Locate the cell with the specified text and output its [X, Y] center coordinate. 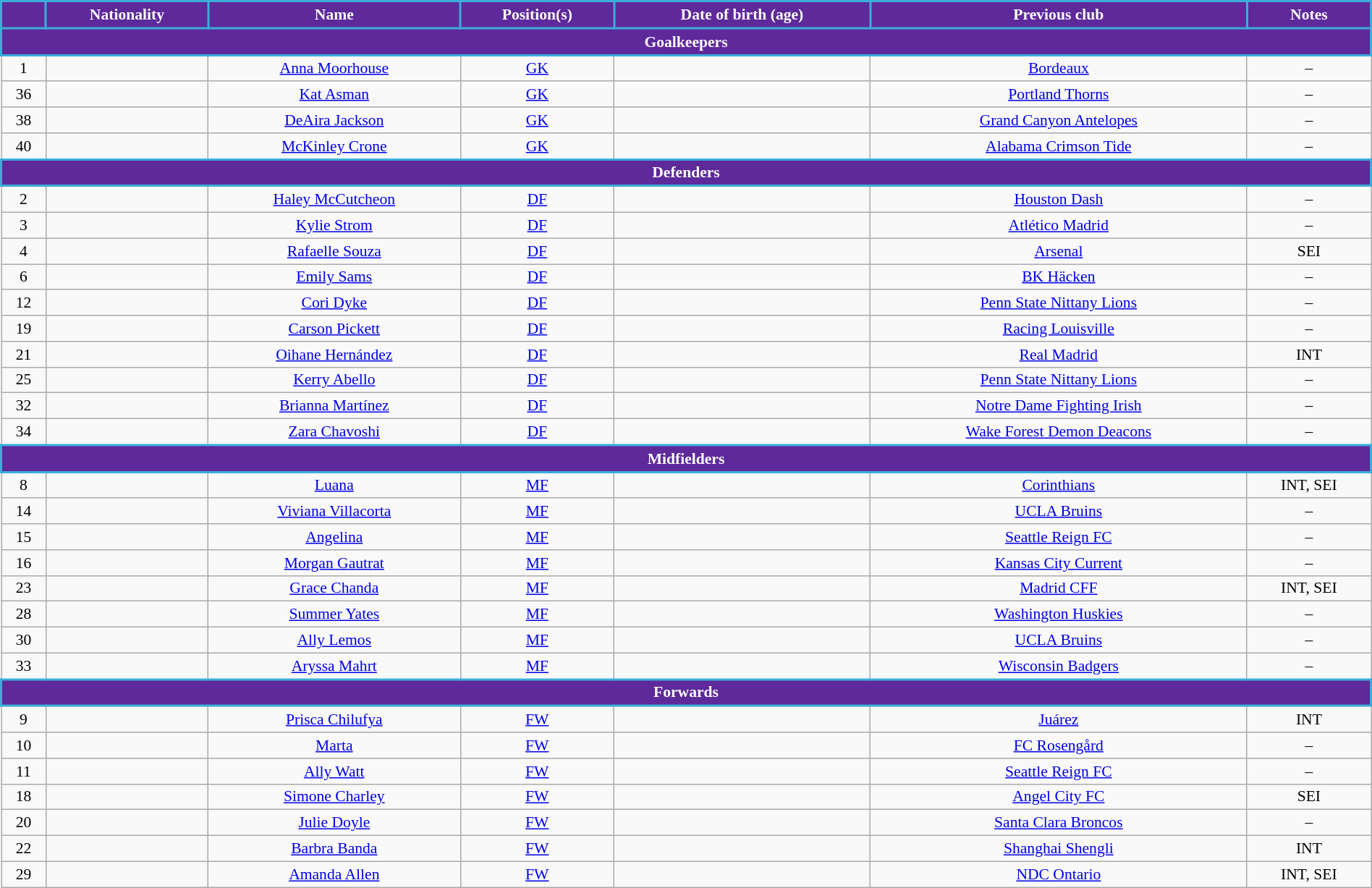
22 [24, 849]
Defenders [686, 172]
21 [24, 355]
Corinthians [1058, 485]
Kat Asman [334, 95]
Shanghai Shengli [1058, 849]
Simone Charley [334, 797]
Santa Clara Broncos [1058, 823]
30 [24, 640]
6 [24, 277]
2 [24, 199]
Bordeaux [1058, 68]
Goalkeepers [686, 42]
Notre Dame Fighting Irish [1058, 406]
Summer Yates [334, 614]
Atlético Madrid [1058, 226]
Zara Chavoshi [334, 432]
Carson Pickett [334, 329]
28 [24, 614]
20 [24, 823]
Portland Thorns [1058, 95]
Prisca Chilufya [334, 719]
Midfielders [686, 459]
11 [24, 771]
Nationality [127, 14]
36 [24, 95]
Rafaelle Souza [334, 251]
Notes [1308, 14]
Haley McCutcheon [334, 199]
Wisconsin Badgers [1058, 666]
33 [24, 666]
Previous club [1058, 14]
14 [24, 512]
Washington Huskies [1058, 614]
Juárez [1058, 719]
Houston Dash [1058, 199]
Anna Moorhouse [334, 68]
Alabama Crimson Tide [1058, 146]
16 [24, 563]
32 [24, 406]
15 [24, 537]
Racing Louisville [1058, 329]
29 [24, 874]
19 [24, 329]
Wake Forest Demon Deacons [1058, 432]
Forwards [686, 693]
Kansas City Current [1058, 563]
Madrid CFF [1058, 588]
Ally Watt [334, 771]
Aryssa Mahrt [334, 666]
DeAira Jackson [334, 120]
Angel City FC [1058, 797]
8 [24, 485]
9 [24, 719]
12 [24, 303]
25 [24, 380]
Angelina [334, 537]
4 [24, 251]
3 [24, 226]
Real Madrid [1058, 355]
BK Häcken [1058, 277]
Emily Sams [334, 277]
23 [24, 588]
Barbra Banda [334, 849]
Morgan Gautrat [334, 563]
Cori Dyke [334, 303]
Oihane Hernández [334, 355]
Position(s) [537, 14]
Luana [334, 485]
Date of birth (age) [742, 14]
Marta [334, 745]
34 [24, 432]
NDC Ontario [1058, 874]
10 [24, 745]
Ally Lemos [334, 640]
Brianna Martínez [334, 406]
Grand Canyon Antelopes [1058, 120]
Viviana Villacorta [334, 512]
Kerry Abello [334, 380]
McKinley Crone [334, 146]
Arsenal [1058, 251]
FC Rosengård [1058, 745]
18 [24, 797]
40 [24, 146]
Grace Chanda [334, 588]
Name [334, 14]
Amanda Allen [334, 874]
Julie Doyle [334, 823]
1 [24, 68]
Kylie Strom [334, 226]
38 [24, 120]
